Return the (X, Y) coordinate for the center point of the cell that contains the specified text.  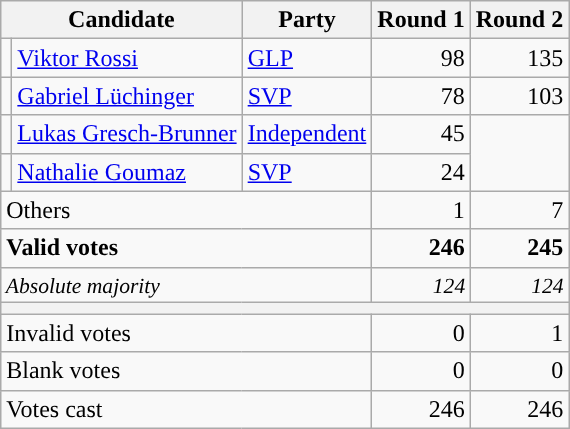
Viktor Rossi (127, 58)
Blank votes (186, 371)
Gabriel Lüchinger (127, 96)
Independent (307, 134)
135 (519, 58)
Round 2 (519, 20)
Party (307, 20)
Nathalie Goumaz (127, 172)
24 (421, 172)
7 (519, 210)
Round 1 (421, 20)
Absolute majority (186, 285)
Lukas Gresch-Brunner (127, 134)
Invalid votes (186, 333)
Candidate (122, 20)
45 (421, 134)
103 (519, 96)
98 (421, 58)
245 (519, 248)
GLP (307, 58)
Others (186, 210)
78 (421, 96)
Votes cast (186, 409)
Valid votes (186, 248)
